Return the (x, y) coordinate for the center point of the cell that contains the specified text.  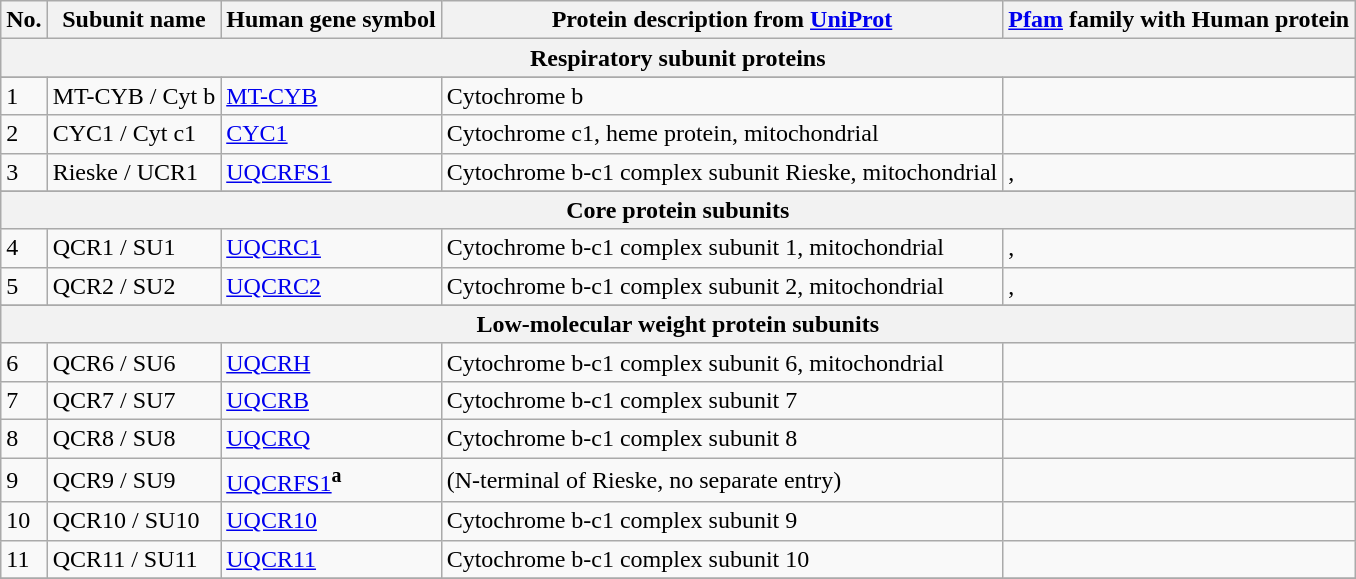
UQCRC1 (331, 248)
Core protein subunits (678, 210)
Cytochrome b-c1 complex subunit 2, mitochondrial (722, 286)
UQCRB (331, 400)
QCR7 / SU7 (134, 400)
QCR6 / SU6 (134, 362)
QCR8 / SU8 (134, 438)
CYC1 (331, 134)
Cytochrome b-c1 complex subunit Rieske, mitochondrial (722, 172)
No. (24, 20)
Protein description from UniProt (722, 20)
Rieske / UCR1 (134, 172)
QCR1 / SU1 (134, 248)
Subunit name (134, 20)
QCR2 / SU2 (134, 286)
(N-terminal of Rieske, no separate entry) (722, 480)
Cytochrome b-c1 complex subunit 8 (722, 438)
Cytochrome c1, heme protein, mitochondrial (722, 134)
10 (24, 521)
3 (24, 172)
8 (24, 438)
6 (24, 362)
2 (24, 134)
11 (24, 559)
UQCRFS1a (331, 480)
Low-molecular weight protein subunits (678, 324)
UQCR10 (331, 521)
Cytochrome b-c1 complex subunit 9 (722, 521)
QCR11 / SU11 (134, 559)
Cytochrome b-c1 complex subunit 7 (722, 400)
MT-CYB / Cyt b (134, 96)
Cytochrome b-c1 complex subunit 10 (722, 559)
7 (24, 400)
Cytochrome b-c1 complex subunit 6, mitochondrial (722, 362)
5 (24, 286)
Respiratory subunit proteins (678, 58)
MT-CYB (331, 96)
Cytochrome b-c1 complex subunit 1, mitochondrial (722, 248)
1 (24, 96)
Human gene symbol (331, 20)
Cytochrome b (722, 96)
UQCRQ (331, 438)
QCR10 / SU10 (134, 521)
QCR9 / SU9 (134, 480)
CYC1 / Cyt c1 (134, 134)
4 (24, 248)
UQCRC2 (331, 286)
Pfam family with Human protein (1179, 20)
UQCR11 (331, 559)
9 (24, 480)
UQCRH (331, 362)
UQCRFS1 (331, 172)
